Locate the cell with the specified text and output its (x, y) center coordinate. 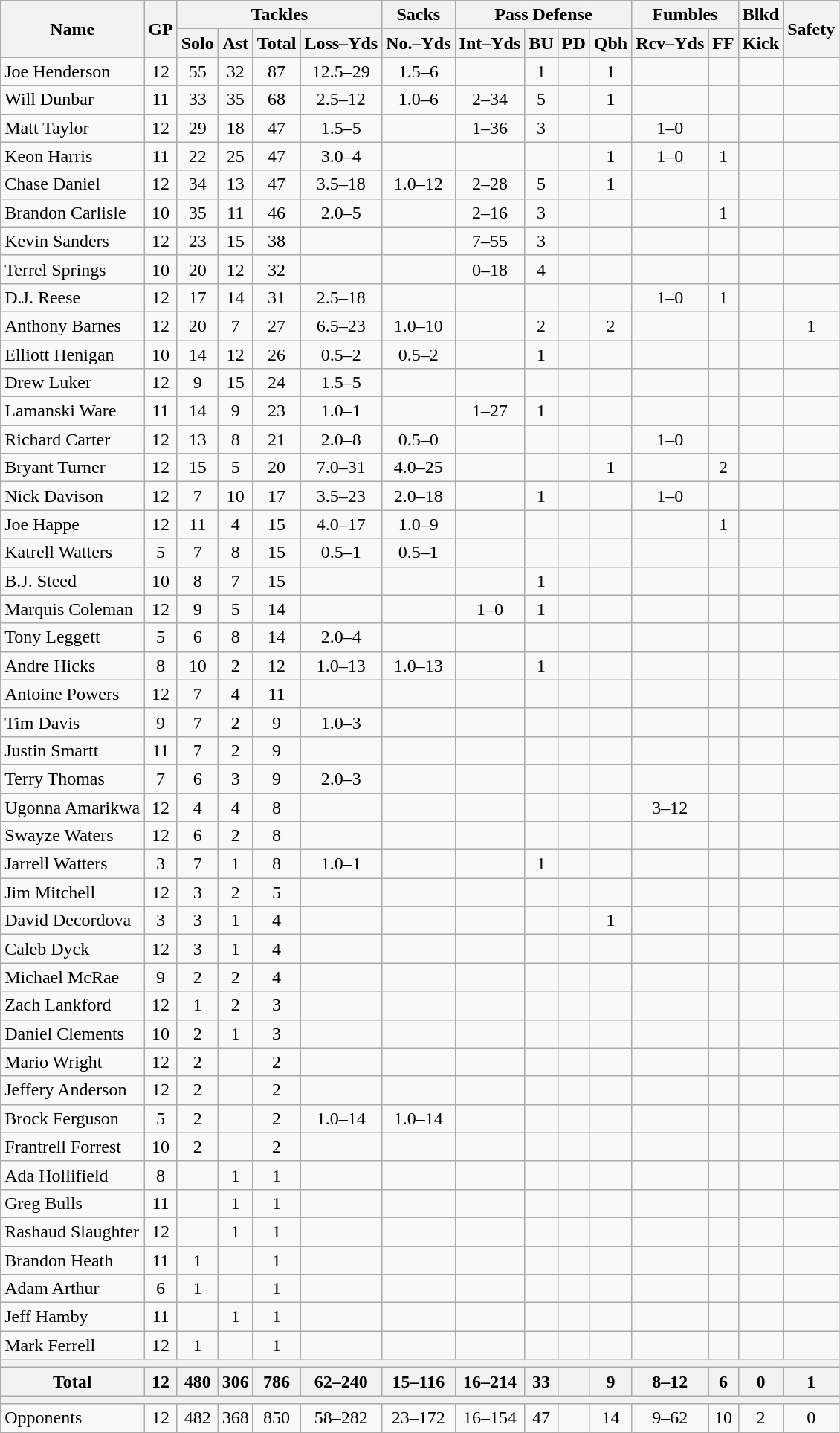
3.0–4 (341, 156)
Lamanski Ware (73, 411)
No.–Yds (419, 43)
Opponents (73, 1418)
0–18 (490, 269)
David Decordova (73, 921)
21 (277, 439)
Kick (760, 43)
Blkd (760, 15)
38 (277, 241)
Tony Leggett (73, 637)
786 (277, 1382)
Sacks (419, 15)
Fumbles (685, 15)
3.5–18 (341, 184)
31 (277, 297)
Matt Taylor (73, 128)
Adam Arthur (73, 1289)
Brandon Heath (73, 1260)
22 (198, 156)
Jim Mitchell (73, 892)
Will Dunbar (73, 100)
Solo (198, 43)
46 (277, 213)
18 (235, 128)
1.0–10 (419, 326)
Chase Daniel (73, 184)
58–282 (341, 1418)
Ast (235, 43)
16–154 (490, 1418)
482 (198, 1418)
Mario Wright (73, 1062)
PD (574, 43)
Antoine Powers (73, 694)
Caleb Dyck (73, 949)
Safety (812, 29)
Loss–Yds (341, 43)
26 (277, 355)
Brandon Carlisle (73, 213)
Marquis Coleman (73, 609)
12.5–29 (341, 71)
B.J. Steed (73, 581)
Bryant Turner (73, 468)
7–55 (490, 241)
Elliott Henigan (73, 355)
2–16 (490, 213)
1.5–6 (419, 71)
2.0–4 (341, 637)
1.0–9 (419, 524)
1–36 (490, 128)
Jarrell Watters (73, 864)
29 (198, 128)
Justin Smartt (73, 750)
Daniel Clements (73, 1034)
Joe Happe (73, 524)
Rcv–Yds (671, 43)
62–240 (341, 1382)
68 (277, 100)
16–214 (490, 1382)
8–12 (671, 1382)
2.5–18 (341, 297)
Kevin Sanders (73, 241)
Frantrell Forrest (73, 1147)
Zach Lankford (73, 1005)
GP (161, 29)
Rashaud Slaughter (73, 1231)
34 (198, 184)
2.0–5 (341, 213)
Mark Ferrell (73, 1345)
1–27 (490, 411)
1.0–12 (419, 184)
27 (277, 326)
24 (277, 383)
Swayze Waters (73, 836)
Jeffery Anderson (73, 1090)
Greg Bulls (73, 1203)
Michael McRae (73, 977)
BU (541, 43)
4.0–25 (419, 468)
Anthony Barnes (73, 326)
23–172 (419, 1418)
Int–Yds (490, 43)
Terrel Springs (73, 269)
Name (73, 29)
Tim Davis (73, 722)
4.0–17 (341, 524)
FF (723, 43)
2.0–18 (419, 496)
Andre Hicks (73, 666)
368 (235, 1418)
Jeff Hamby (73, 1317)
1.0–6 (419, 100)
Qbh (610, 43)
1.0–3 (341, 722)
Nick Davison (73, 496)
850 (277, 1418)
480 (198, 1382)
Ada Hollifield (73, 1175)
Katrell Watters (73, 553)
0.5–0 (419, 439)
Terry Thomas (73, 779)
9–62 (671, 1418)
3.5–23 (341, 496)
55 (198, 71)
Drew Luker (73, 383)
Brock Ferguson (73, 1118)
306 (235, 1382)
Keon Harris (73, 156)
25 (235, 156)
3–12 (671, 807)
Pass Defense (543, 15)
6.5–23 (341, 326)
Tackles (280, 15)
D.J. Reese (73, 297)
Joe Henderson (73, 71)
2.0–3 (341, 779)
7.0–31 (341, 468)
15–116 (419, 1382)
2.0–8 (341, 439)
2.5–12 (341, 100)
2–34 (490, 100)
Ugonna Amarikwa (73, 807)
2–28 (490, 184)
Richard Carter (73, 439)
87 (277, 71)
